Find where the given text appears and provide that cell's center as (X, Y) coordinate. 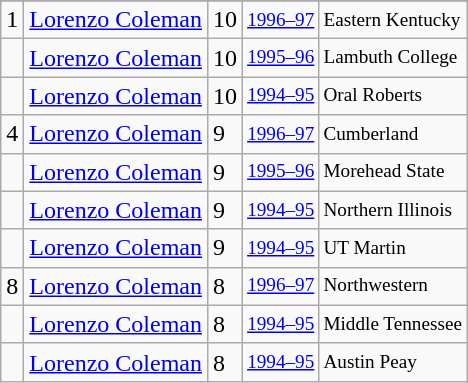
Oral Roberts (393, 96)
4 (12, 134)
Cumberland (393, 134)
Middle Tennessee (393, 324)
Austin Peay (393, 362)
1 (12, 20)
Eastern Kentucky (393, 20)
Northwestern (393, 286)
Lambuth College (393, 58)
UT Martin (393, 248)
Morehead State (393, 172)
Northern Illinois (393, 210)
